Return (X, Y) of the center of cell containing provided text 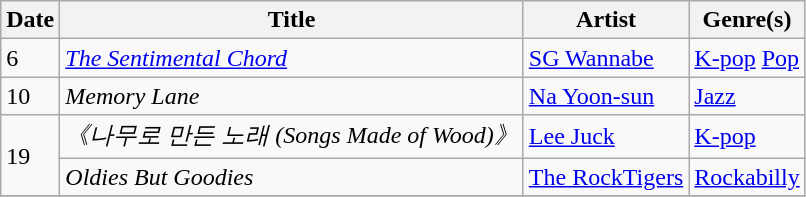
Title (292, 20)
《나무로 만든 노래 (Songs Made of Wood)》 (292, 136)
K-pop Pop (747, 58)
Artist (606, 20)
Memory Lane (292, 96)
Jazz (747, 96)
Date (30, 20)
Rockabilly (747, 177)
Lee Juck (606, 136)
Oldies But Goodies (292, 177)
The RockTigers (606, 177)
19 (30, 156)
The Sentimental Chord (292, 58)
SG Wannabe (606, 58)
6 (30, 58)
Na Yoon-sun (606, 96)
10 (30, 96)
K-pop (747, 136)
Genre(s) (747, 20)
